Detect which cell encompasses the target text, then output its [X, Y] center coordinate. 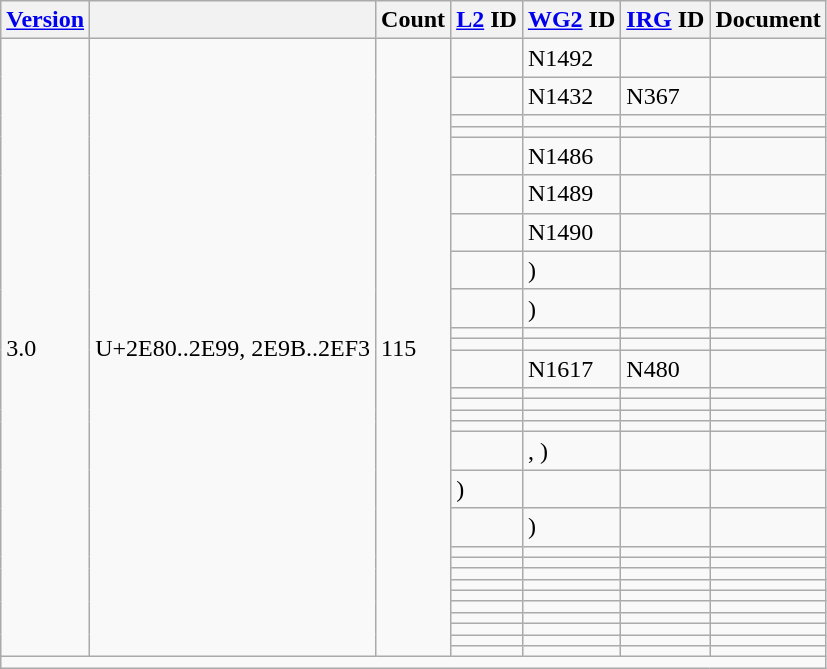
Document [768, 20]
Version [46, 20]
L2 ID [487, 20]
N1492 [571, 58]
N367 [666, 96]
IRG ID [666, 20]
N1490 [571, 232]
, ) [571, 451]
N1617 [571, 369]
WG2 ID [571, 20]
N480 [666, 369]
3.0 [46, 348]
N1486 [571, 156]
Count [414, 20]
N1489 [571, 194]
N1432 [571, 96]
115 [414, 348]
U+2E80..2E99, 2E9B..2EF3 [233, 348]
